Detect which cell encompasses the target text, then output its (X, Y) center coordinate. 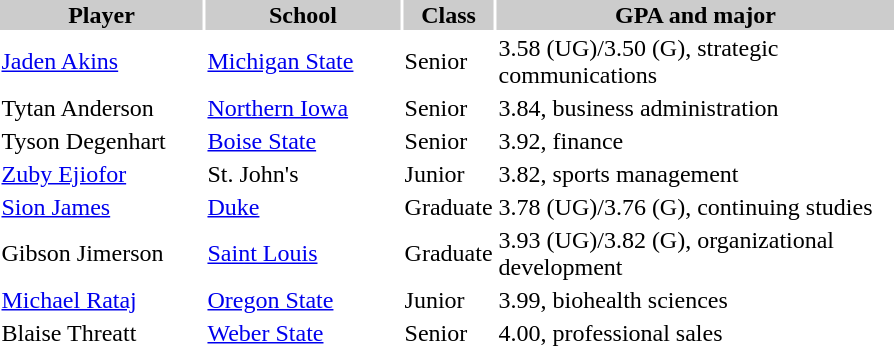
Tytan Anderson (102, 108)
3.93 (UG)/3.82 (G), organizational development (696, 254)
Oregon State (303, 300)
Gibson Jimerson (102, 254)
School (303, 15)
Sion James (102, 207)
3.92, finance (696, 141)
Tyson Degenhart (102, 141)
Jaden Akins (102, 62)
Class (448, 15)
Michael Rataj (102, 300)
Saint Louis (303, 254)
Player (102, 15)
3.58 (UG)/3.50 (G), strategic communications (696, 62)
3.82, sports management (696, 174)
GPA and major (696, 15)
3.99, biohealth sciences (696, 300)
3.84, business administration (696, 108)
Zuby Ejiofor (102, 174)
Boise State (303, 141)
Michigan State (303, 62)
3.78 (UG)/3.76 (G), continuing studies (696, 207)
St. John's (303, 174)
Duke (303, 207)
Northern Iowa (303, 108)
